Search for the cell housing the specified text and yield its (x, y) center coordinate. 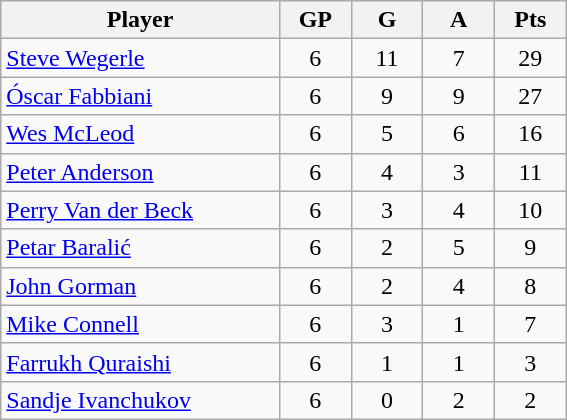
A (459, 20)
Perry Van der Beck (140, 210)
G (387, 20)
Petar Baralić (140, 248)
Óscar Fabbiani (140, 96)
GP (315, 20)
8 (530, 286)
Pts (530, 20)
Steve Wegerle (140, 58)
0 (387, 400)
John Gorman (140, 286)
10 (530, 210)
Mike Connell (140, 324)
16 (530, 134)
Sandje Ivanchukov (140, 400)
27 (530, 96)
Player (140, 20)
Wes McLeod (140, 134)
Farrukh Quraishi (140, 362)
Peter Anderson (140, 172)
29 (530, 58)
